Output the (x, y) coordinate of the center of the cell containing the given text.  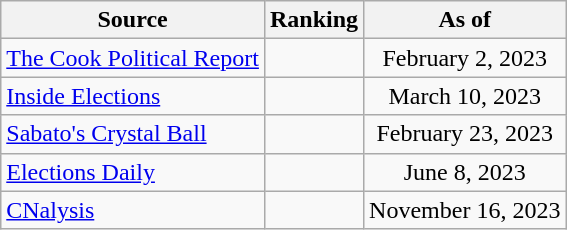
June 8, 2023 (465, 172)
The Cook Political Report (133, 58)
February 23, 2023 (465, 134)
Ranking (314, 20)
November 16, 2023 (465, 210)
February 2, 2023 (465, 58)
Elections Daily (133, 172)
Source (133, 20)
Sabato's Crystal Ball (133, 134)
CNalysis (133, 210)
Inside Elections (133, 96)
March 10, 2023 (465, 96)
As of (465, 20)
